Provide the (x, y) coordinate of the cell's center where the given text is located.  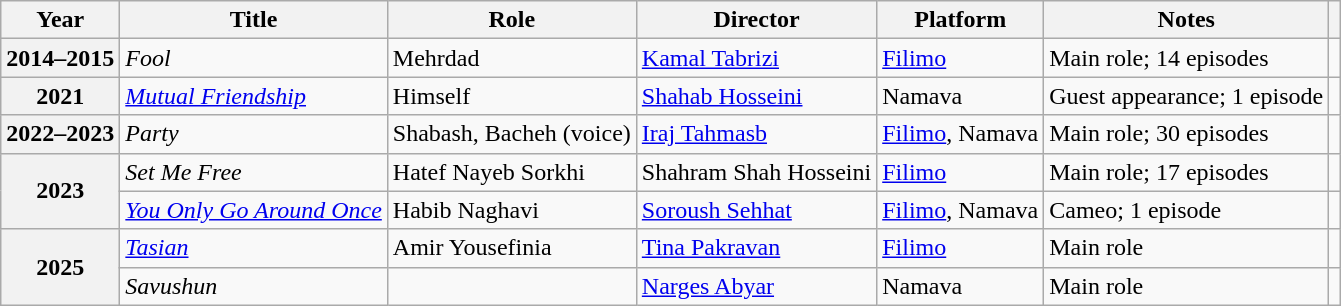
Shabash, Bacheh (voice) (512, 134)
Himself (512, 96)
2025 (60, 267)
Narges Abyar (756, 286)
You Only Go Around Once (254, 210)
Kamal Tabrizi (756, 58)
Year (60, 20)
Fool (254, 58)
2023 (60, 191)
2022–2023 (60, 134)
Mutual Friendship (254, 96)
Guest appearance; 1 episode (1186, 96)
Soroush Sehhat (756, 210)
Amir Yousefinia (512, 248)
Shahram Shah Hosseini (756, 172)
2021 (60, 96)
Tina Pakravan (756, 248)
Shahab Hosseini (756, 96)
Habib Naghavi (512, 210)
Cameo; 1 episode (1186, 210)
Main role; 30 episodes (1186, 134)
Platform (960, 20)
Hatef Nayeb Sorkhi (512, 172)
Savushun (254, 286)
Tasian (254, 248)
2014–2015 (60, 58)
Director (756, 20)
Iraj Tahmasb (756, 134)
Party (254, 134)
Main role; 17 episodes (1186, 172)
Main role; 14 episodes (1186, 58)
Set Me Free (254, 172)
Title (254, 20)
Role (512, 20)
Mehrdad (512, 58)
Notes (1186, 20)
